Capture the cell that displays the provided text and extract its (x, y) central coordinate. 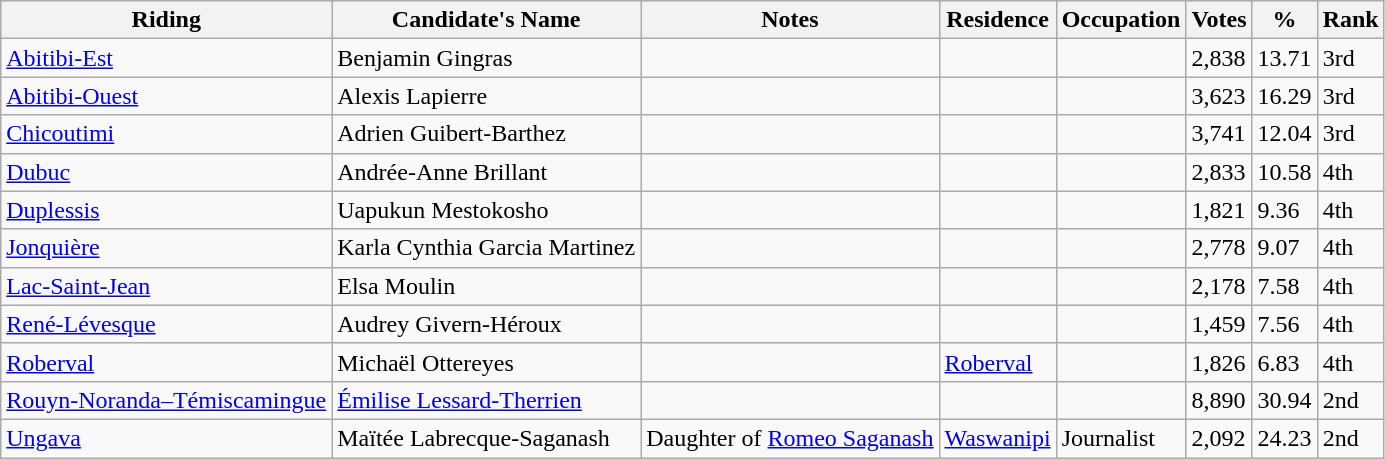
Occupation (1121, 20)
7.56 (1284, 324)
Adrien Guibert-Barthez (486, 134)
Andrée-Anne Brillant (486, 172)
Audrey Givern-Héroux (486, 324)
Maïtée Labrecque-Saganash (486, 438)
Dubuc (166, 172)
Abitibi-Ouest (166, 96)
1,826 (1219, 362)
9.07 (1284, 248)
1,821 (1219, 210)
Chicoutimi (166, 134)
Journalist (1121, 438)
3,741 (1219, 134)
Votes (1219, 20)
Émilise Lessard-Therrien (486, 400)
Benjamin Gingras (486, 58)
Waswanipi (998, 438)
René-Lévesque (166, 324)
Jonquière (166, 248)
9.36 (1284, 210)
2,178 (1219, 286)
Abitibi-Est (166, 58)
Residence (998, 20)
Lac-Saint-Jean (166, 286)
Karla Cynthia Garcia Martinez (486, 248)
Notes (790, 20)
% (1284, 20)
8,890 (1219, 400)
12.04 (1284, 134)
10.58 (1284, 172)
2,833 (1219, 172)
Daughter of Romeo Saganash (790, 438)
Ungava (166, 438)
Elsa Moulin (486, 286)
Rouyn-Noranda–Témiscamingue (166, 400)
3,623 (1219, 96)
2,092 (1219, 438)
30.94 (1284, 400)
2,778 (1219, 248)
Rank (1350, 20)
2,838 (1219, 58)
Candidate's Name (486, 20)
13.71 (1284, 58)
Riding (166, 20)
24.23 (1284, 438)
7.58 (1284, 286)
1,459 (1219, 324)
Duplessis (166, 210)
Michaël Ottereyes (486, 362)
Uapukun Mestokosho (486, 210)
16.29 (1284, 96)
6.83 (1284, 362)
Alexis Lapierre (486, 96)
